Output the [x, y] coordinate of the center of the cell containing the given text.  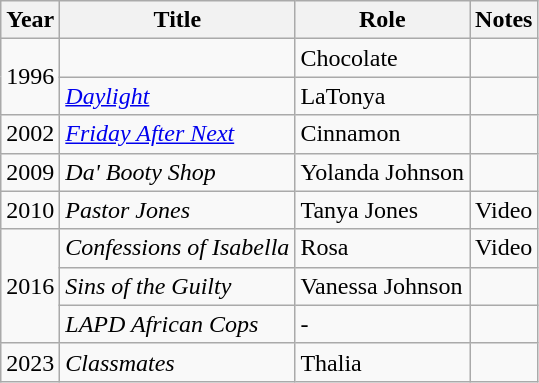
1996 [30, 77]
Classmates [178, 362]
Chocolate [382, 58]
Yolanda Johnson [382, 172]
Friday After Next [178, 134]
LaTonya [382, 96]
Title [178, 20]
Year [30, 20]
Tanya Jones [382, 210]
Thalia [382, 362]
Sins of the Guilty [178, 286]
2009 [30, 172]
Vanessa Johnson [382, 286]
2016 [30, 286]
Confessions of Isabella [178, 248]
2010 [30, 210]
LAPD African Cops [178, 324]
Cinnamon [382, 134]
Rosa [382, 248]
2023 [30, 362]
2002 [30, 134]
Pastor Jones [178, 210]
- [382, 324]
Da' Booty Shop [178, 172]
Role [382, 20]
Notes [504, 20]
Daylight [178, 96]
